Capture the cell that displays the provided text and extract its [X, Y] central coordinate. 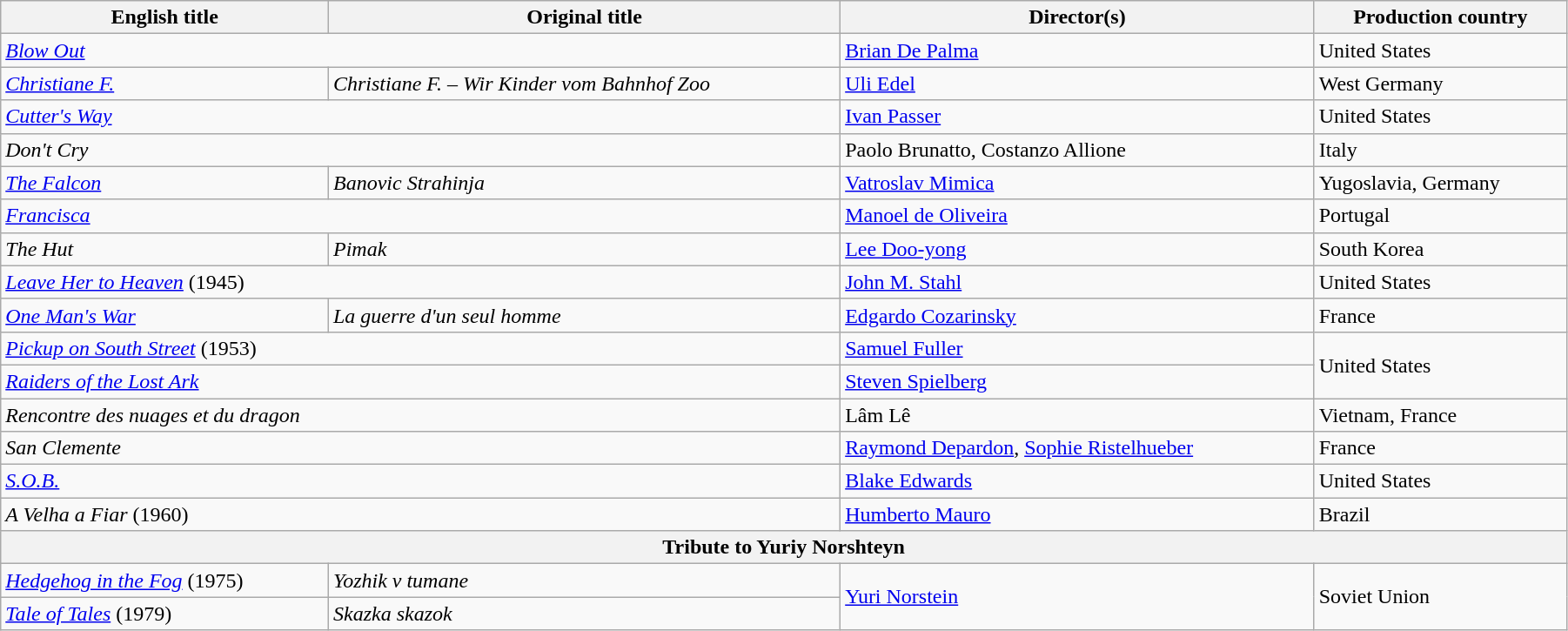
Soviet Union [1440, 597]
Leave Her to Heaven (1945) [421, 282]
Humberto Mauro [1077, 514]
Christiane F. [165, 84]
Blake Edwards [1077, 481]
Francisca [421, 216]
Director(s) [1077, 17]
Italy [1440, 150]
La guerre d'un seul homme [584, 315]
Raiders of the Lost Ark [421, 381]
Vietnam, France [1440, 415]
Production country [1440, 17]
English title [165, 17]
Samuel Fuller [1077, 348]
Original title [584, 17]
Edgardo Cozarinsky [1077, 315]
Blow Out [421, 50]
Hedgehog in the Fog (1975) [165, 581]
Christiane F. – Wir Kinder vom Bahnhof Zoo [584, 84]
Lee Doo-yong [1077, 249]
Tribute to Yuriy Norshteyn [784, 547]
Uli Edel [1077, 84]
S.O.B. [421, 481]
West Germany [1440, 84]
Ivan Passer [1077, 117]
San Clemente [421, 448]
Manoel de Oliveira [1077, 216]
The Hut [165, 249]
Paolo Brunatto, Costanzo Allione [1077, 150]
Cutter's Way [421, 117]
Yozhik v tumane [584, 581]
One Man's War [165, 315]
Pimak [584, 249]
Portugal [1440, 216]
Steven Spielberg [1077, 381]
Vatroslav Mimica [1077, 183]
South Korea [1440, 249]
Rencontre des nuages et du dragon [421, 415]
John M. Stahl [1077, 282]
Lâm Lê [1077, 415]
Raymond Depardon, Sophie Ristelhueber [1077, 448]
Don't Cry [421, 150]
Brian De Palma [1077, 50]
Yuri Norstein [1077, 597]
Pickup on South Street (1953) [421, 348]
A Velha a Fiar (1960) [421, 514]
Tale of Tales (1979) [165, 614]
Yugoslavia, Germany [1440, 183]
Brazil [1440, 514]
Skazka skazok [584, 614]
Banovic Strahinja [584, 183]
The Falcon [165, 183]
